Identify which cell holds the provided text, then report its [x, y] central coordinate. 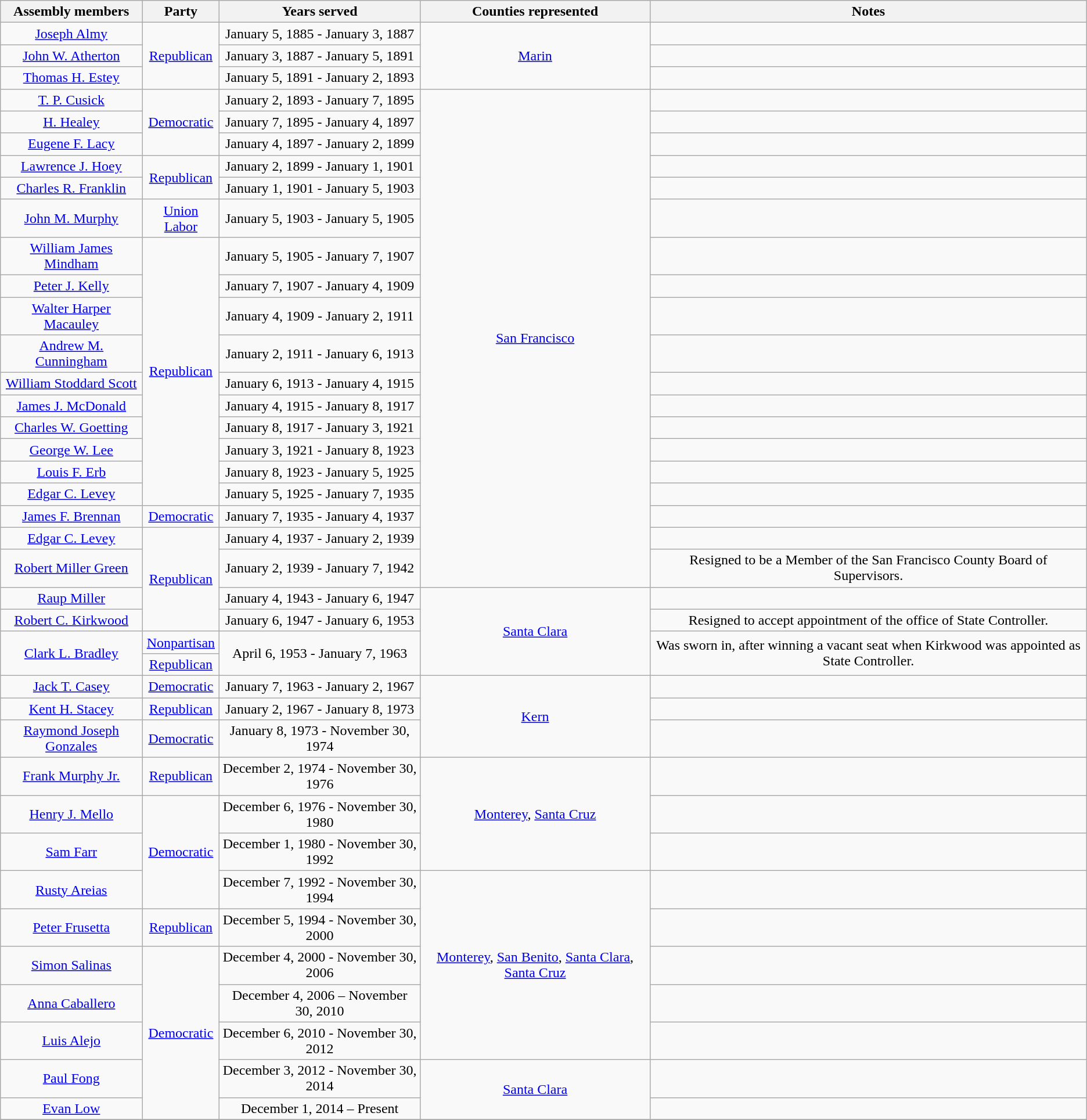
Kent H. Stacey [71, 709]
January 4, 1909 - January 2, 1911 [319, 316]
Assembly members [71, 12]
January 5, 1891 - January 2, 1893 [319, 78]
December 1, 2014 – Present [319, 1108]
Union Labor [181, 218]
Louis F. Erb [71, 472]
William Stoddard Scott [71, 384]
Andrew M. Cunningham [71, 354]
Jack T. Casey [71, 686]
January 3, 1887 - January 5, 1891 [319, 56]
Eugene F. Lacy [71, 144]
January 5, 1905 - January 7, 1907 [319, 255]
January 4, 1943 - January 6, 1947 [319, 598]
John W. Atherton [71, 56]
George W. Lee [71, 450]
San Francisco [535, 338]
December 1, 1980 - November 30, 1992 [319, 852]
Was sworn in, after winning a vacant seat when Kirkwood was appointed as State Controller. [869, 653]
January 6, 1913 - January 4, 1915 [319, 384]
January 8, 1923 - January 5, 1925 [319, 472]
Frank Murphy Jr. [71, 777]
December 4, 2000 - November 30, 2006 [319, 965]
Marin [535, 56]
Joseph Almy [71, 34]
January 2, 1911 - January 6, 1913 [319, 354]
Lawrence J. Hoey [71, 166]
January 2, 1967 - January 8, 1973 [319, 709]
January 1, 1901 - January 5, 1903 [319, 188]
Simon Salinas [71, 965]
Nonpartisan [181, 642]
Raymond Joseph Gonzales [71, 739]
Raup Miller [71, 598]
January 8, 1973 - November 30, 1974 [319, 739]
January 8, 1917 - January 3, 1921 [319, 428]
Resigned to be a Member of the San Francisco County Board of Supervisors. [869, 568]
January 2, 1899 - January 1, 1901 [319, 166]
January 7, 1895 - January 4, 1897 [319, 122]
H. Healey [71, 122]
Party [181, 12]
December 4, 2006 – November 30, 2010 [319, 1003]
Robert Miller Green [71, 568]
Charles R. Franklin [71, 188]
Robert C. Kirkwood [71, 620]
January 7, 1907 - January 4, 1909 [319, 286]
January 5, 1925 - January 7, 1935 [319, 494]
January 5, 1885 - January 3, 1887 [319, 34]
Peter Frusetta [71, 928]
Walter Harper Macauley [71, 316]
Clark L. Bradley [71, 653]
Resigned to accept appointment of the office of State Controller. [869, 620]
Luis Alejo [71, 1040]
Monterey, Santa Cruz [535, 814]
January 7, 1963 - January 2, 1967 [319, 686]
January 3, 1921 - January 8, 1923 [319, 450]
December 3, 2012 - November 30, 2014 [319, 1079]
John M. Murphy [71, 218]
January 4, 1915 - January 8, 1917 [319, 406]
April 6, 1953 - January 7, 1963 [319, 653]
Rusty Areias [71, 889]
James F. Brennan [71, 516]
Henry J. Mello [71, 814]
Counties represented [535, 12]
December 6, 2010 - November 30, 2012 [319, 1040]
James J. McDonald [71, 406]
Monterey, San Benito, Santa Clara, Santa Cruz [535, 965]
Peter J. Kelly [71, 286]
Years served [319, 12]
January 5, 1903 - January 5, 1905 [319, 218]
January 7, 1935 - January 4, 1937 [319, 516]
Charles W. Goetting [71, 428]
Thomas H. Estey [71, 78]
T. P. Cusick [71, 100]
Kern [535, 716]
Evan Low [71, 1108]
Paul Fong [71, 1079]
January 2, 1893 - January 7, 1895 [319, 100]
January 4, 1897 - January 2, 1899 [319, 144]
December 5, 1994 - November 30, 2000 [319, 928]
January 4, 1937 - January 2, 1939 [319, 538]
Notes [869, 12]
December 6, 1976 - November 30, 1980 [319, 814]
January 2, 1939 - January 7, 1942 [319, 568]
Sam Farr [71, 852]
December 2, 1974 - November 30, 1976 [319, 777]
December 7, 1992 - November 30, 1994 [319, 889]
January 6, 1947 - January 6, 1953 [319, 620]
William James Mindham [71, 255]
Anna Caballero [71, 1003]
